Locate the cell with the specified text and output its [x, y] center coordinate. 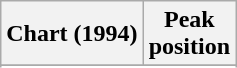
Chart (1994) [72, 34]
Peak position [189, 34]
